From the cell containing the given text, extract its center point as (X, Y) coordinate. 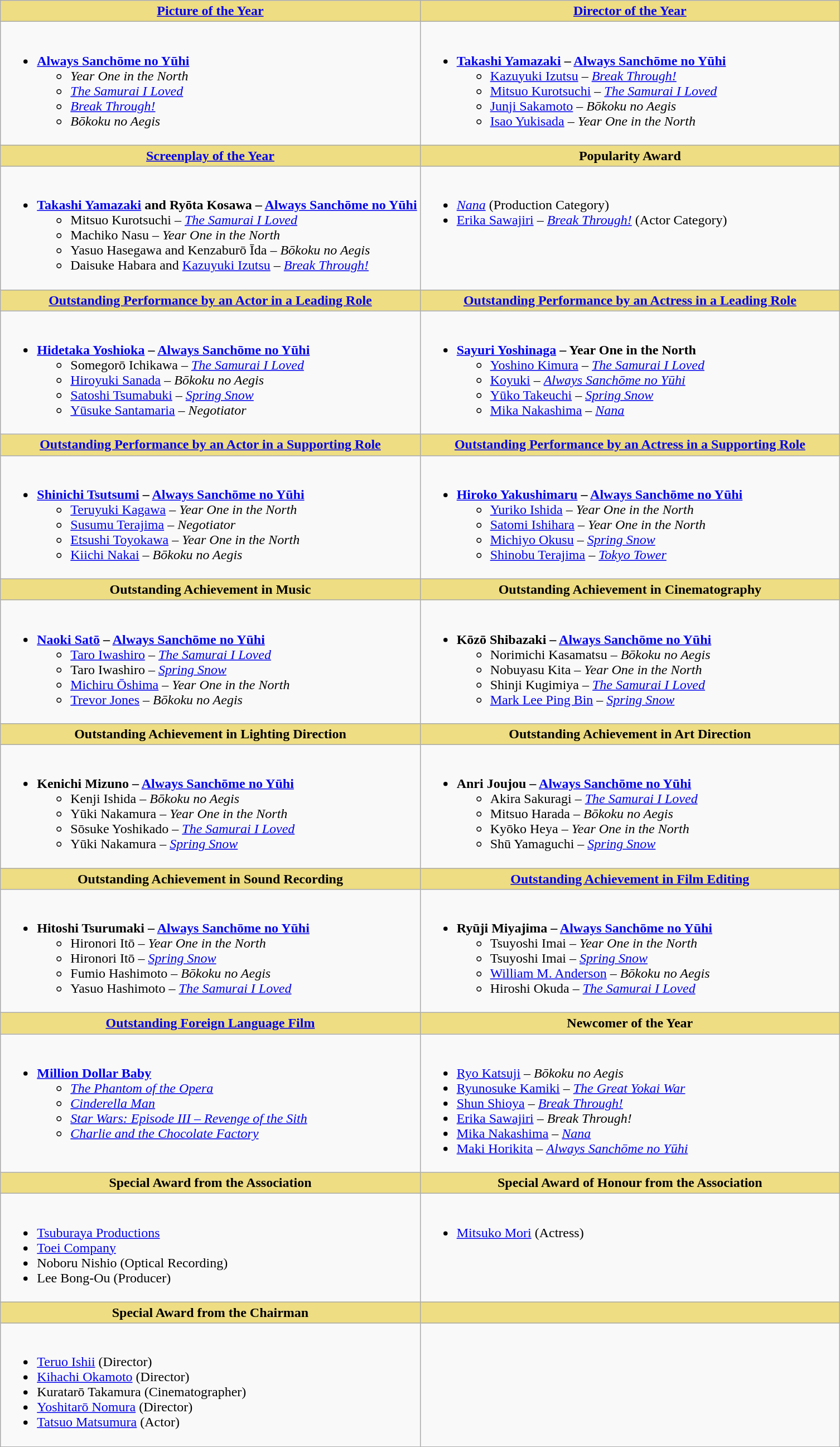
Outstanding Achievement in Cinematography (630, 589)
Outstanding Achievement in Lighting Direction (210, 734)
Teruo Ishii (Director)Kihachi Okamoto (Director)Kuratarō Takamura (Cinematographer)Yoshitarō Nomura (Director)Tatsuo Matsumura (Actor) (210, 1385)
Outstanding Achievement in Art Direction (630, 734)
Tsuburaya ProductionsToei CompanyNoboru Nishio (Optical Recording)Lee Bong-Ou (Producer) (210, 1248)
Nana (Production Category)Erika Sawajiri – Break Through! (Actor Category) (630, 228)
Outstanding Achievement in Film Editing (630, 879)
Special Award of Honour from the Association (630, 1183)
Outstanding Foreign Language Film (210, 1023)
Mitsuko Mori (Actress) (630, 1248)
Screenplay of the Year (210, 156)
Special Award from the Chairman (210, 1313)
Newcomer of the Year (630, 1023)
Million Dollar BabyThe Phantom of the OperaCinderella ManStar Wars: Episode III – Revenge of the SithCharlie and the Chocolate Factory (210, 1103)
Special Award from the Association (210, 1183)
Picture of the Year (210, 11)
Popularity Award (630, 156)
Outstanding Performance by an Actor in a Leading Role (210, 300)
Outstanding Achievement in Music (210, 589)
Outstanding Performance by an Actor in a Supporting Role (210, 445)
Outstanding Achievement in Sound Recording (210, 879)
Outstanding Performance by an Actress in a Supporting Role (630, 445)
Always Sanchōme no YūhiYear One in the NorthThe Samurai I LovedBreak Through!Bōkoku no Aegis (210, 84)
Outstanding Performance by an Actress in a Leading Role (630, 300)
Director of the Year (630, 11)
